Provide the (X, Y) coordinate of the cell's center where the given text is located.  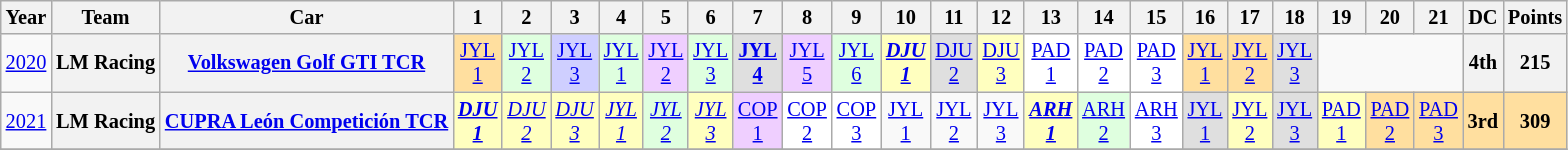
4th (1483, 63)
Year (26, 17)
ARH2 (1104, 121)
3 (574, 17)
13 (1050, 17)
Car (306, 17)
2 (526, 17)
16 (1206, 17)
COP1 (758, 121)
19 (1342, 17)
JYL5 (806, 63)
15 (1156, 17)
9 (856, 17)
JYL6 (856, 63)
COP3 (856, 121)
7 (758, 17)
11 (954, 17)
18 (1294, 17)
21 (1438, 17)
3rd (1483, 121)
Points (1535, 17)
215 (1535, 63)
14 (1104, 17)
8 (806, 17)
2020 (26, 63)
ARH1 (1050, 121)
ARH3 (1156, 121)
6 (710, 17)
12 (1000, 17)
17 (1250, 17)
CUPRA León Competición TCR (306, 121)
Team (106, 17)
Volkswagen Golf GTI TCR (306, 63)
309 (1535, 121)
20 (1390, 17)
5 (666, 17)
4 (622, 17)
COP2 (806, 121)
10 (906, 17)
JYL4 (758, 63)
DC (1483, 17)
2021 (26, 121)
1 (478, 17)
